Output the (X, Y) coordinate of the center of the cell containing the given text.  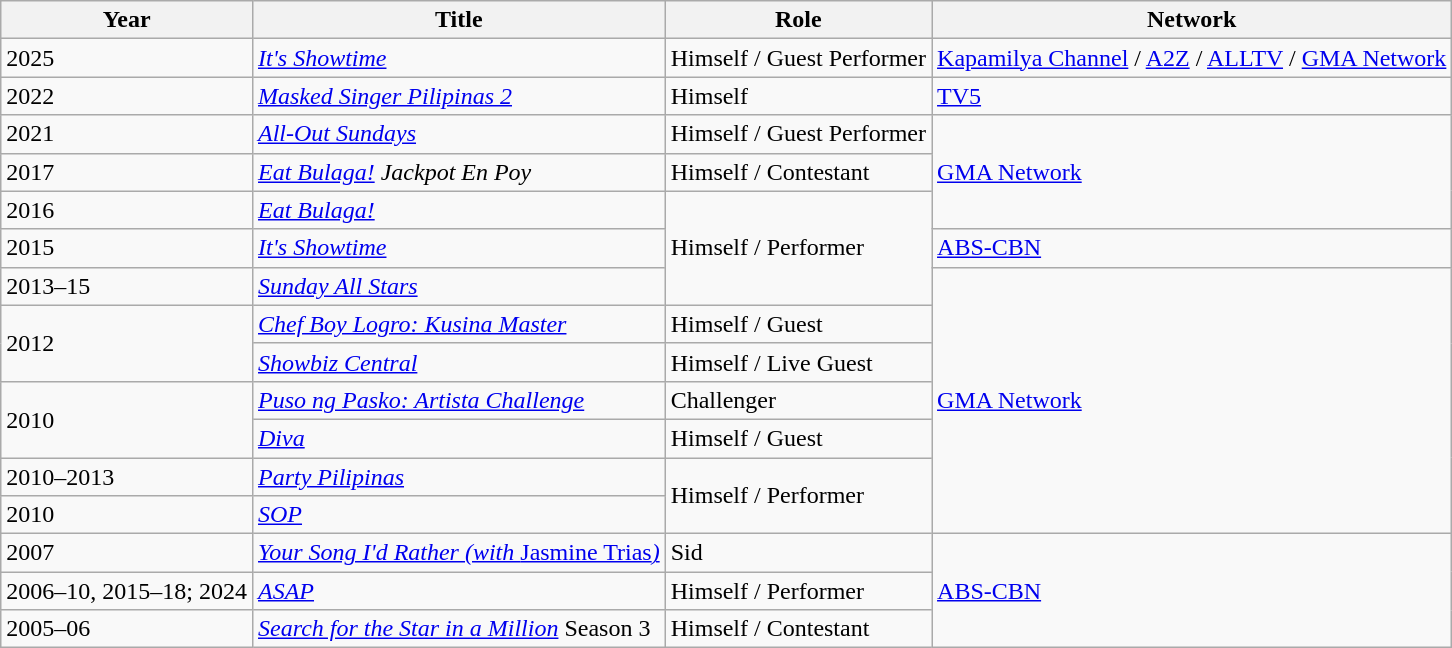
TV5 (1192, 96)
2012 (127, 343)
Diva (458, 438)
Challenger (798, 400)
Kapamilya Channel / A2Z / ALLTV / GMA Network (1192, 58)
Sunday All Stars (458, 286)
2021 (127, 134)
All-Out Sundays (458, 134)
2010–2013 (127, 477)
2005–06 (127, 629)
2015 (127, 248)
2025 (127, 58)
Sid (798, 553)
SOP (458, 515)
Himself (798, 96)
2017 (127, 172)
Network (1192, 20)
Your Song I'd Rather (with Jasmine Trias) (458, 553)
Role (798, 20)
2006–10, 2015–18; 2024 (127, 591)
2007 (127, 553)
Chef Boy Logro: Kusina Master (458, 324)
2016 (127, 210)
Party Pilipinas (458, 477)
Puso ng Pasko: Artista Challenge (458, 400)
Search for the Star in a Million Season 3 (458, 629)
Title (458, 20)
Year (127, 20)
Showbiz Central (458, 362)
ASAP (458, 591)
Eat Bulaga! Jackpot En Poy (458, 172)
Eat Bulaga! (458, 210)
2013–15 (127, 286)
Masked Singer Pilipinas 2 (458, 96)
2022 (127, 96)
Himself / Live Guest (798, 362)
